Detect which cell encompasses the target text, then output its (x, y) center coordinate. 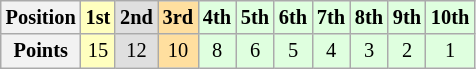
9th (407, 17)
12 (136, 51)
1 (450, 51)
Points (41, 51)
8 (217, 51)
1st (98, 17)
7th (331, 17)
4th (217, 17)
5 (293, 51)
10 (178, 51)
6 (255, 51)
5th (255, 17)
Position (41, 17)
2 (407, 51)
8th (369, 17)
4 (331, 51)
6th (293, 17)
15 (98, 51)
3rd (178, 17)
3 (369, 51)
2nd (136, 17)
10th (450, 17)
